From the cell containing the given text, extract its center point as (X, Y) coordinate. 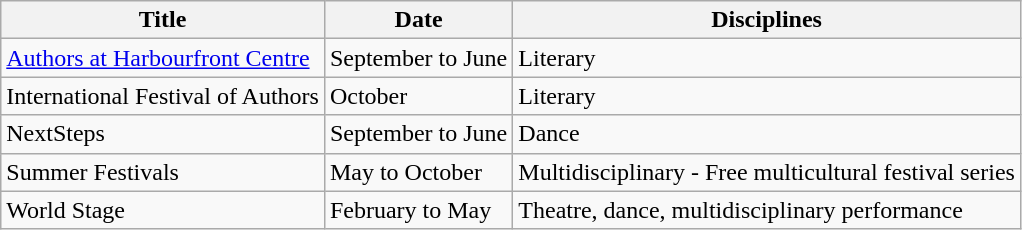
Summer Festivals (163, 172)
February to May (418, 210)
Dance (767, 134)
October (418, 96)
Title (163, 20)
Multidisciplinary - Free multicultural festival series (767, 172)
May to October (418, 172)
Date (418, 20)
NextSteps (163, 134)
Disciplines (767, 20)
International Festival of Authors (163, 96)
Authors at Harbourfront Centre (163, 58)
Theatre, dance, multidisciplinary performance (767, 210)
World Stage (163, 210)
